From the cell containing the given text, extract its center point as [X, Y] coordinate. 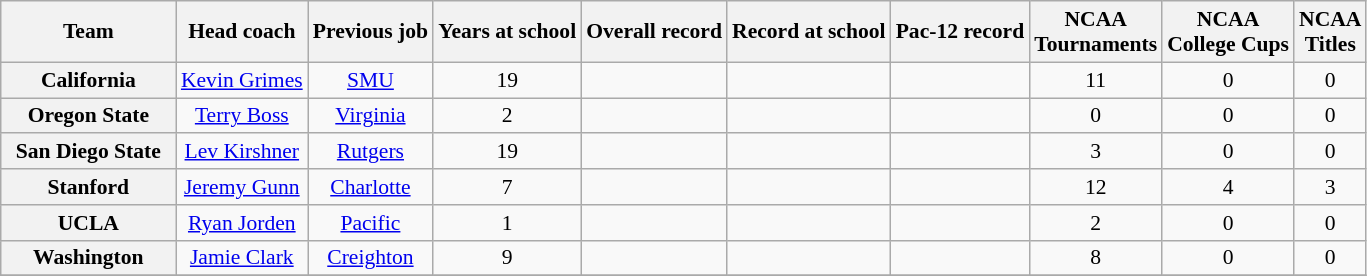
Lev Kirshner [242, 152]
Previous job [370, 32]
9 [507, 258]
California [88, 80]
UCLA [88, 223]
Creighton [370, 258]
1 [507, 223]
Charlotte [370, 187]
Ryan Jorden [242, 223]
Record at school [809, 32]
Pacific [370, 223]
11 [1096, 80]
Jeremy Gunn [242, 187]
Head coach [242, 32]
Kevin Grimes [242, 80]
7 [507, 187]
San Diego State [88, 152]
Team [88, 32]
Stanford [88, 187]
Jamie Clark [242, 258]
Oregon State [88, 116]
Virginia [370, 116]
4 [1228, 187]
NCAATitles [1330, 32]
Overall record [654, 32]
8 [1096, 258]
NCAACollege Cups [1228, 32]
12 [1096, 187]
NCAATournaments [1096, 32]
Years at school [507, 32]
Rutgers [370, 152]
Terry Boss [242, 116]
Washington [88, 258]
Pac-12 record [960, 32]
SMU [370, 80]
